Locate the cell with the specified text and output its [x, y] center coordinate. 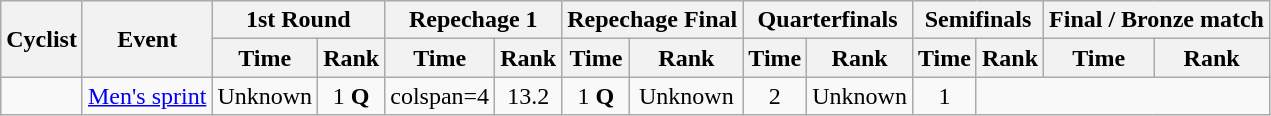
2 [775, 96]
Final / Bronze match [1157, 20]
Cyclist [42, 39]
1 [944, 96]
Repechage 1 [474, 20]
Semifinals [978, 20]
colspan=4 [440, 96]
Event [146, 39]
Men's sprint [146, 96]
13.2 [528, 96]
Quarterfinals [828, 20]
1st Round [298, 20]
Repechage Final [652, 20]
